Scan for the cell matching the given text and deliver its (X, Y) coordinate at center. 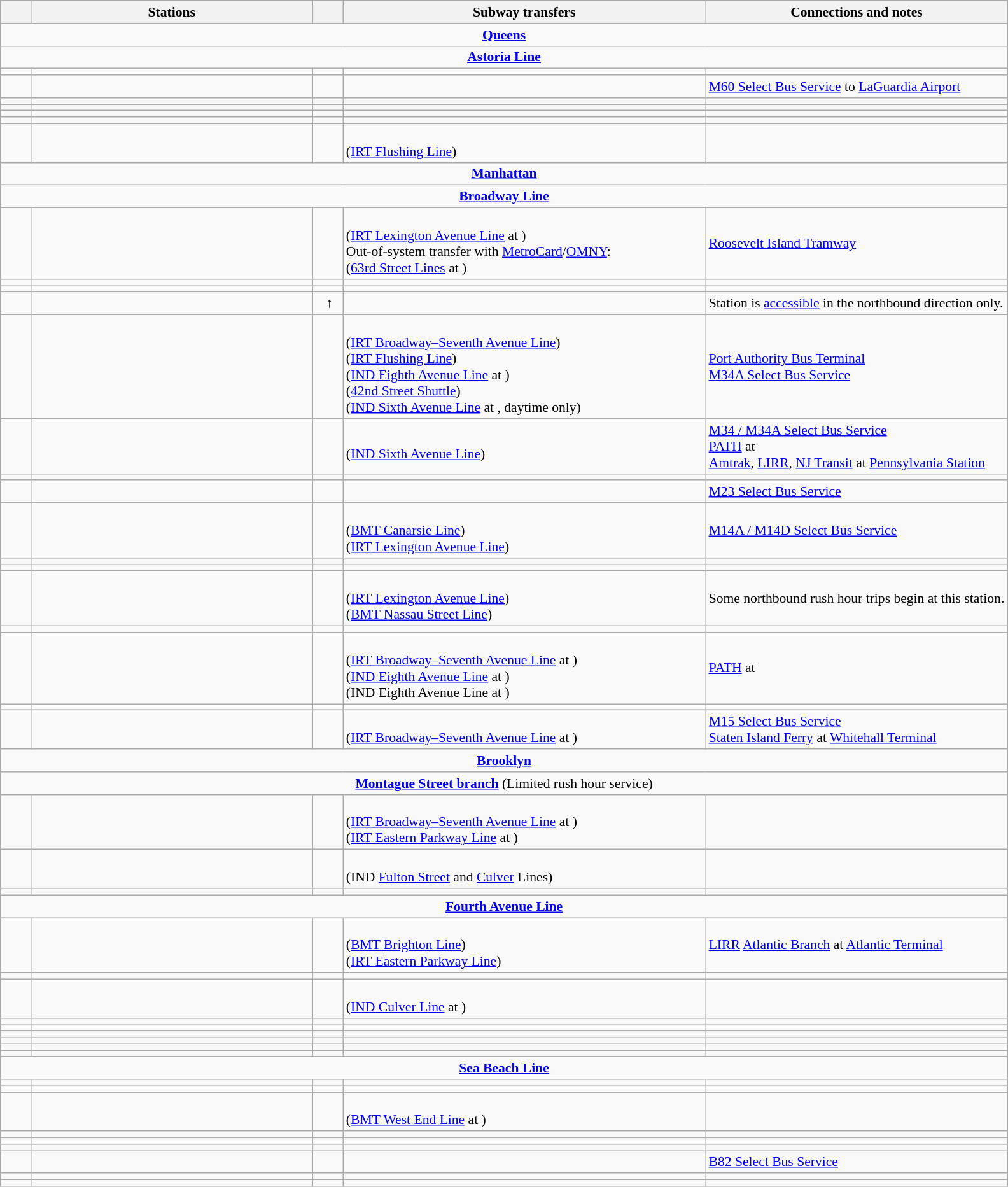
Some northbound rush hour trips begin at this station. (857, 598)
(IND Sixth Avenue Line) (524, 447)
(IND Culver Line at ) (524, 999)
(IRT Broadway–Seventh Avenue Line) (IRT Flushing Line) (IND Eighth Avenue Line at ) (42nd Street Shuttle) (IND Sixth Avenue Line at , daytime only) (524, 367)
(BMT West End Line at ) (524, 1111)
Fourth Avenue Line (504, 906)
(IRT Broadway–Seventh Avenue Line at ) (IRT Eastern Parkway Line at ) (524, 822)
(IRT Lexington Avenue Line at )Out-of-system transfer with MetroCard/OMNY: (63rd Street Lines at ) (524, 244)
B82 Select Bus Service (857, 1162)
M34 / M34A Select Bus ServicePATH at Amtrak, LIRR, NJ Transit at Pennsylvania Station (857, 447)
(IRT Broadway–Seventh Avenue Line at ) (IND Eighth Avenue Line at ) (IND Eighth Avenue Line at ) (524, 668)
LIRR Atlantic Branch at Atlantic Terminal (857, 946)
Brooklyn (504, 761)
M15 Select Bus ServiceStaten Island Ferry at Whitehall Terminal (857, 729)
Stations (172, 12)
Broadway Line (504, 197)
(BMT Canarsie Line) (IRT Lexington Avenue Line) (524, 531)
M14A / M14D Select Bus Service (857, 531)
PATH at (857, 668)
Astoria Line (504, 57)
Connections and notes (857, 12)
Queens (504, 35)
(BMT Brighton Line) (IRT Eastern Parkway Line) (524, 946)
(IRT Lexington Avenue Line) (BMT Nassau Street Line) (524, 598)
Sea Beach Line (504, 1069)
Port Authority Bus TerminalM34A Select Bus Service (857, 367)
Manhattan (504, 174)
Montague Street branch (Limited rush hour service) (504, 783)
↑ (327, 304)
(IRT Flushing Line) (524, 143)
Roosevelt Island Tramway (857, 244)
M23 Select Bus Service (857, 492)
M60 Select Bus Service to LaGuardia Airport (857, 87)
Station is accessible in the northbound direction only. (857, 304)
Subway transfers (524, 12)
(IND Fulton Street and Culver Lines) (524, 869)
(IRT Broadway–Seventh Avenue Line at ) (524, 729)
